Provide the [X, Y] coordinate of the cell's center where the given text is located.  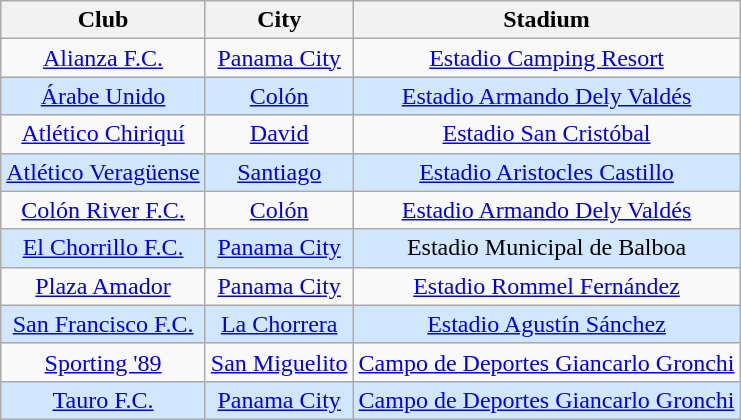
City [279, 20]
Tauro F.C. [104, 400]
La Chorrera [279, 324]
Estadio Camping Resort [546, 58]
Estadio Municipal de Balboa [546, 248]
Colón River F.C. [104, 210]
Santiago [279, 172]
San Francisco F.C. [104, 324]
Club [104, 20]
Stadium [546, 20]
Alianza F.C. [104, 58]
David [279, 134]
Sporting '89 [104, 362]
Atlético Veragüense [104, 172]
Estadio San Cristóbal [546, 134]
Estadio Agustín Sánchez [546, 324]
Atlético Chiriquí [104, 134]
Estadio Rommel Fernández [546, 286]
Árabe Unido [104, 96]
San Miguelito [279, 362]
Estadio Aristocles Castillo [546, 172]
El Chorrillo F.C. [104, 248]
Plaza Amador [104, 286]
